Return the (x, y) coordinate for the center point of the cell that contains the specified text.  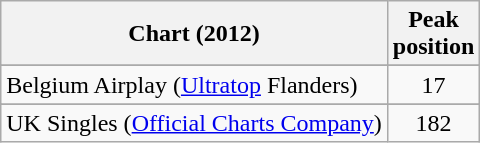
UK Singles (Official Charts Company) (194, 123)
Peakposition (433, 34)
Belgium Airplay (Ultratop Flanders) (194, 85)
17 (433, 85)
Chart (2012) (194, 34)
182 (433, 123)
